Find where the given text appears and provide that cell's center as [x, y] coordinate. 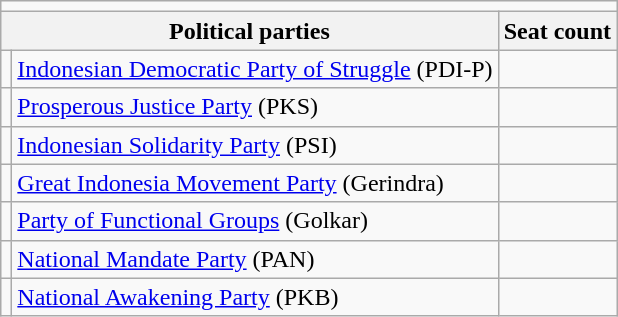
National Awakening Party (PKB) [255, 297]
Seat count [557, 31]
Great Indonesia Movement Party (Gerindra) [255, 183]
Prosperous Justice Party (PKS) [255, 107]
Indonesian Democratic Party of Struggle (PDI-P) [255, 69]
Party of Functional Groups (Golkar) [255, 221]
Political parties [250, 31]
Indonesian Solidarity Party (PSI) [255, 145]
National Mandate Party (PAN) [255, 259]
